Find where the given text appears and provide that cell's center as (X, Y) coordinate. 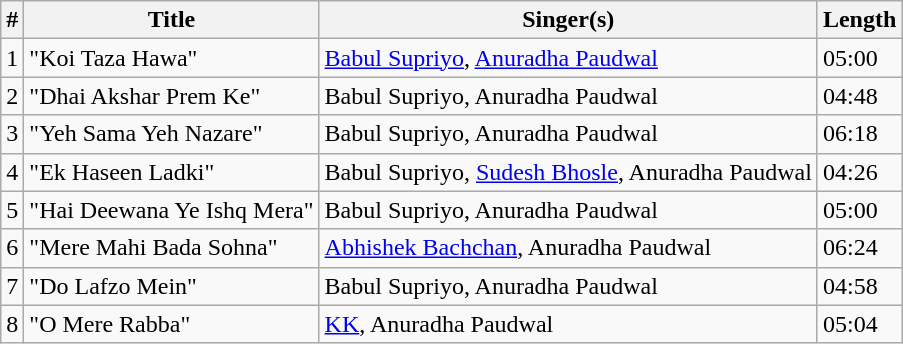
04:48 (859, 96)
Length (859, 20)
4 (12, 172)
04:58 (859, 286)
6 (12, 248)
"Hai Deewana Ye Ishq Mera" (172, 210)
1 (12, 58)
"O Mere Rabba" (172, 324)
06:24 (859, 248)
Title (172, 20)
"Dhai Akshar Prem Ke" (172, 96)
"Yeh Sama Yeh Nazare" (172, 134)
"Koi Taza Hawa" (172, 58)
7 (12, 286)
"Do Lafzo Mein" (172, 286)
5 (12, 210)
"Ek Haseen Ladki" (172, 172)
# (12, 20)
2 (12, 96)
Abhishek Bachchan, Anuradha Paudwal (568, 248)
Singer(s) (568, 20)
"Mere Mahi Bada Sohna" (172, 248)
Babul Supriyo, Sudesh Bhosle, Anuradha Paudwal (568, 172)
05:04 (859, 324)
KK, Anuradha Paudwal (568, 324)
3 (12, 134)
8 (12, 324)
06:18 (859, 134)
04:26 (859, 172)
